Return the (x, y) coordinate for the center point of the cell that contains the specified text.  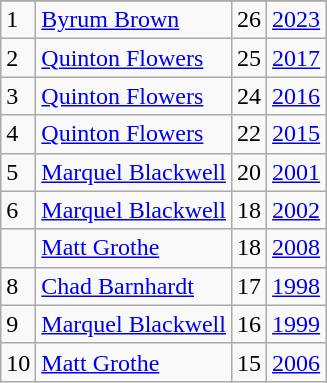
2 (18, 58)
2006 (296, 362)
20 (248, 172)
2023 (296, 20)
2008 (296, 248)
24 (248, 96)
3 (18, 96)
Byrum Brown (134, 20)
6 (18, 210)
17 (248, 286)
25 (248, 58)
16 (248, 324)
2016 (296, 96)
2002 (296, 210)
2015 (296, 134)
5 (18, 172)
15 (248, 362)
1 (18, 20)
1998 (296, 286)
22 (248, 134)
1999 (296, 324)
4 (18, 134)
26 (248, 20)
10 (18, 362)
2017 (296, 58)
Chad Barnhardt (134, 286)
2001 (296, 172)
8 (18, 286)
9 (18, 324)
